For the text-containing cell, return its midpoint in [X, Y] coordinate format. 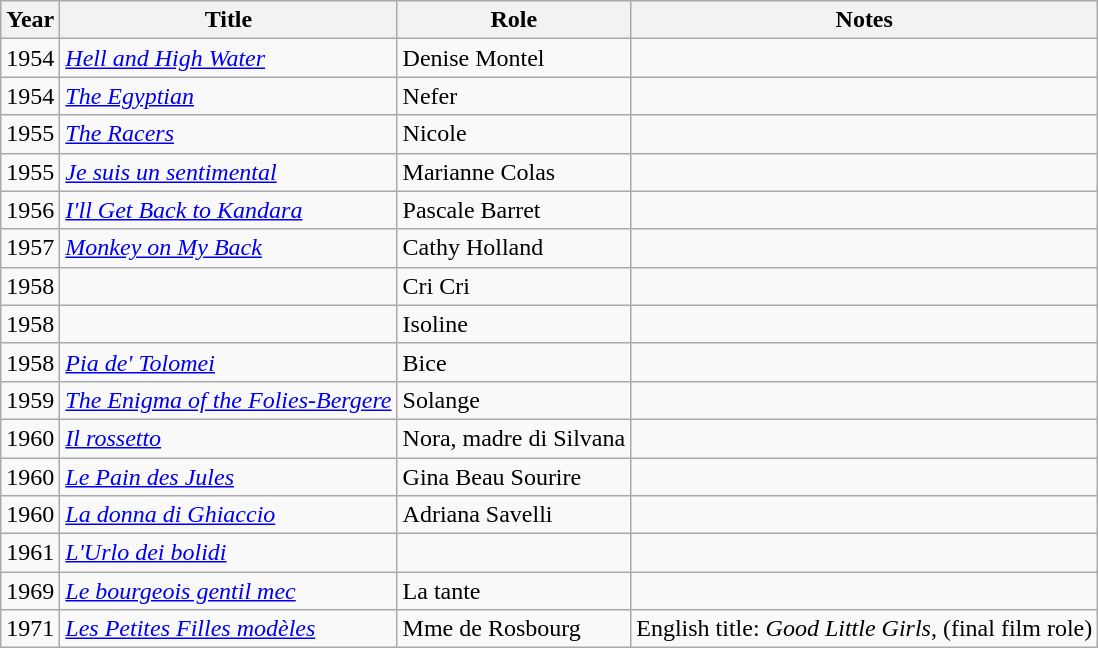
1969 [30, 591]
Year [30, 20]
Role [514, 20]
Cri Cri [514, 286]
Nefer [514, 96]
English title: Good Little Girls, (final film role) [864, 629]
Gina Beau Sourire [514, 477]
Hell and High Water [228, 58]
Je suis un sentimental [228, 172]
1961 [30, 553]
Les Petites Filles modèles [228, 629]
I'll Get Back to Kandara [228, 210]
Notes [864, 20]
Isoline [514, 324]
Pia de' Tolomei [228, 362]
Title [228, 20]
1971 [30, 629]
Pascale Barret [514, 210]
La tante [514, 591]
Nora, madre di Silvana [514, 438]
1959 [30, 400]
1956 [30, 210]
The Racers [228, 134]
Marianne Colas [514, 172]
Solange [514, 400]
Le Pain des Jules [228, 477]
La donna di Ghiaccio [228, 515]
Mme de Rosbourg [514, 629]
1957 [30, 248]
Bice [514, 362]
Le bourgeois gentil mec [228, 591]
The Enigma of the Folies-Bergere [228, 400]
The Egyptian [228, 96]
Adriana Savelli [514, 515]
L'Urlo dei bolidi [228, 553]
Il rossetto [228, 438]
Cathy Holland [514, 248]
Nicole [514, 134]
Denise Montel [514, 58]
Monkey on My Back [228, 248]
